Provide the (x, y) coordinate of the cell's center where the given text is located.  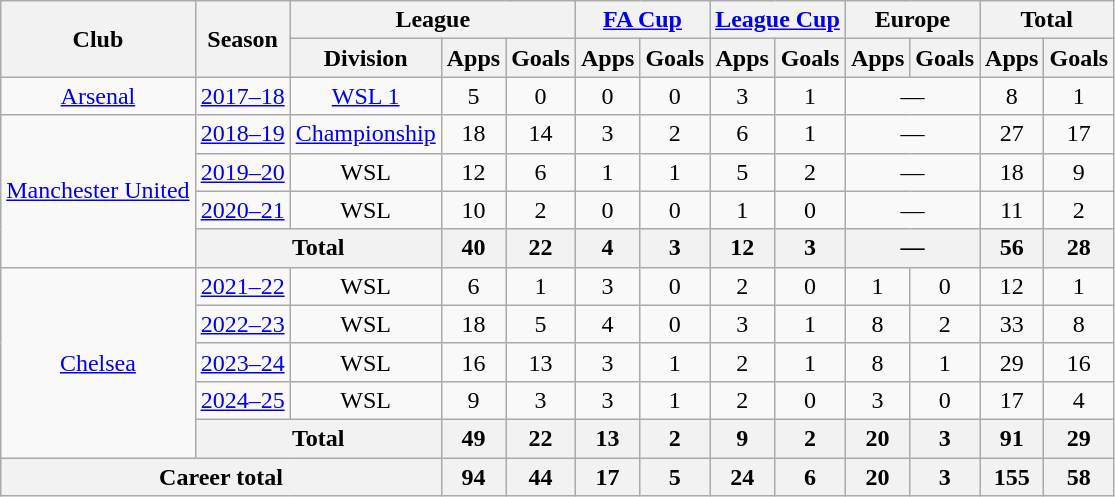
2019–20 (242, 172)
2017–18 (242, 96)
Arsenal (98, 96)
33 (1012, 324)
2018–19 (242, 134)
2021–22 (242, 286)
2023–24 (242, 362)
94 (473, 477)
League Cup (778, 20)
2020–21 (242, 210)
56 (1012, 248)
91 (1012, 438)
44 (541, 477)
2024–25 (242, 400)
24 (742, 477)
Career total (221, 477)
Season (242, 39)
40 (473, 248)
Chelsea (98, 362)
Europe (912, 20)
14 (541, 134)
2022–23 (242, 324)
28 (1079, 248)
Manchester United (98, 191)
Division (366, 58)
Club (98, 39)
155 (1012, 477)
27 (1012, 134)
10 (473, 210)
Championship (366, 134)
League (432, 20)
11 (1012, 210)
FA Cup (642, 20)
WSL 1 (366, 96)
58 (1079, 477)
49 (473, 438)
